Identify which cell holds the provided text, then report its (X, Y) central coordinate. 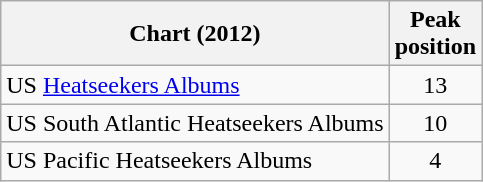
4 (435, 161)
Peakposition (435, 34)
Chart (2012) (195, 34)
13 (435, 85)
US Heatseekers Albums (195, 85)
10 (435, 123)
US South Atlantic Heatseekers Albums (195, 123)
US Pacific Heatseekers Albums (195, 161)
